Return (x, y) of the center of cell containing provided text 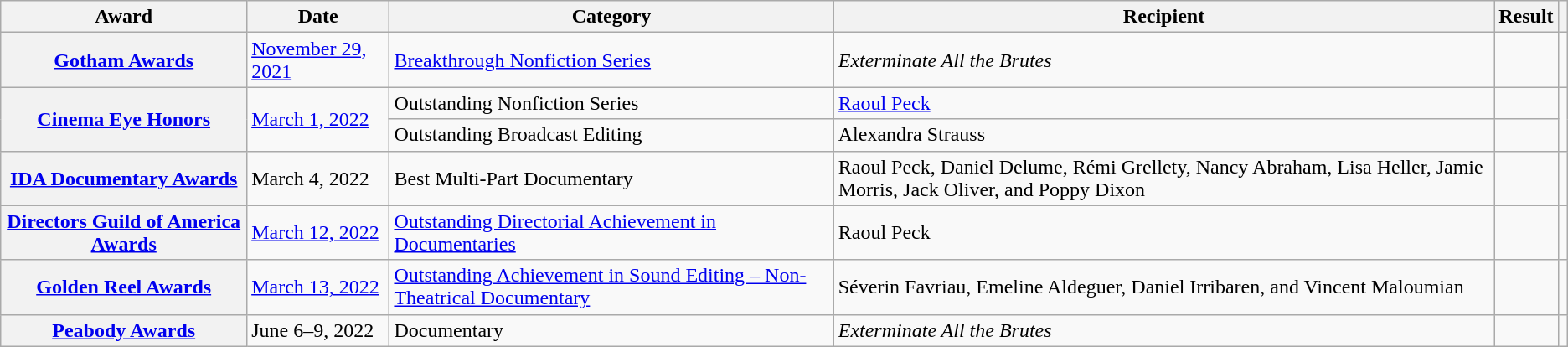
Séverin Favriau, Emeline Aldeguer, Daniel Irribaren, and Vincent Maloumian (1164, 287)
Best Multi-Part Documentary (611, 178)
Award (124, 17)
March 4, 2022 (318, 178)
Outstanding Broadcast Editing (611, 135)
Documentary (611, 330)
June 6–9, 2022 (318, 330)
Gotham Awards (124, 60)
Peabody Awards (124, 330)
IDA Documentary Awards (124, 178)
Outstanding Directorial Achievement in Documentaries (611, 233)
Recipient (1164, 17)
March 12, 2022 (318, 233)
Alexandra Strauss (1164, 135)
Outstanding Nonfiction Series (611, 103)
March 1, 2022 (318, 119)
Cinema Eye Honors (124, 119)
Raoul Peck, Daniel Delume, Rémi Grellety, Nancy Abraham, Lisa Heller, Jamie Morris, Jack Oliver, and Poppy Dixon (1164, 178)
Category (611, 17)
Outstanding Achievement in Sound Editing – Non-Theatrical Documentary (611, 287)
March 13, 2022 (318, 287)
Date (318, 17)
Directors Guild of America Awards (124, 233)
Golden Reel Awards (124, 287)
Result (1526, 17)
November 29, 2021 (318, 60)
Breakthrough Nonfiction Series (611, 60)
